Extract the [x, y] coordinate from the center of the cell holding the provided text.  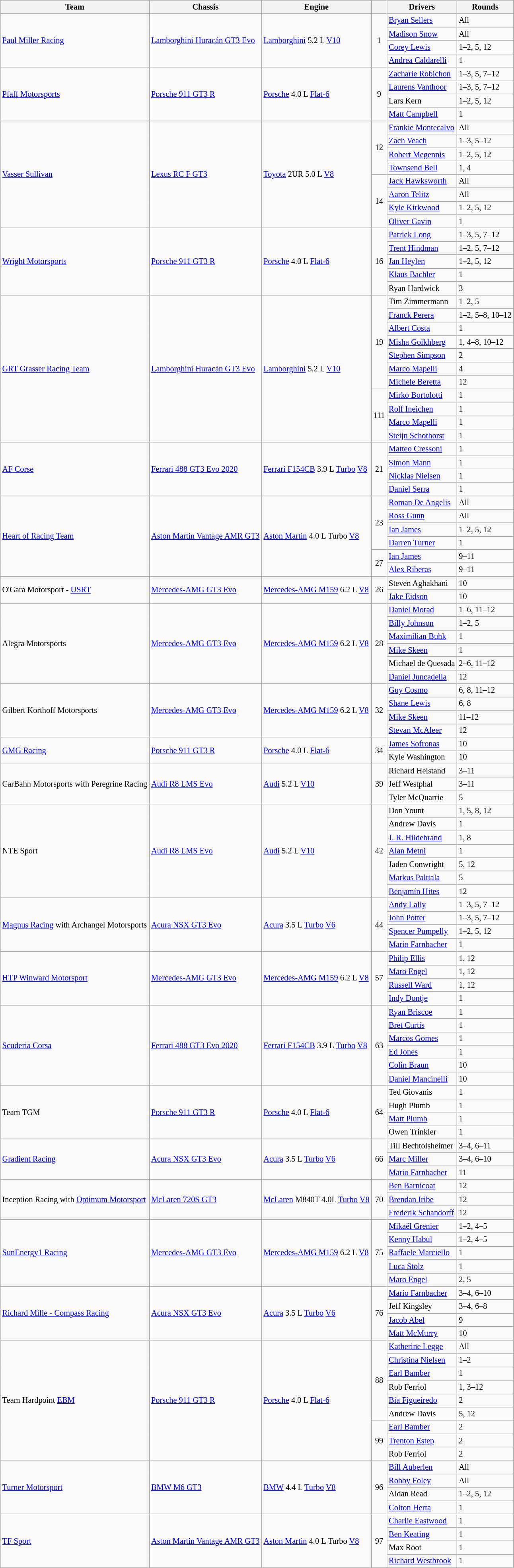
1–2, 5–8, 10–12 [485, 315]
Chassis [205, 7]
Philip Ellis [422, 958]
Zacharie Robichon [422, 74]
66 [380, 1159]
Hugh Plumb [422, 1105]
Jack Hawksworth [422, 181]
11 [485, 1172]
Jeff Westphal [422, 784]
Franck Perera [422, 315]
McLaren M840T 4.0L Turbo V8 [316, 1199]
Team [75, 7]
2, 5 [485, 1280]
Aaron Telitz [422, 195]
76 [380, 1313]
Team Hardpoint EBM [75, 1400]
23 [380, 523]
Richard Westbrook [422, 1561]
Klaus Bachler [422, 275]
Turner Motorsport [75, 1487]
Albert Costa [422, 328]
Patrick Long [422, 234]
Maximilian Buhk [422, 637]
Toyota 2UR 5.0 L V8 [316, 174]
57 [380, 978]
Inception Racing with Optimum Motorsport [75, 1199]
70 [380, 1199]
AF Corse [75, 469]
J. R. Hildebrand [422, 838]
Andy Lally [422, 904]
Daniel Mancinelli [422, 1079]
42 [380, 851]
Stevan McAleer [422, 730]
Kenny Habul [422, 1240]
GRT Grasser Racing Team [75, 369]
34 [380, 750]
Owen Trinkler [422, 1132]
Matt McMurry [422, 1333]
Madison Snow [422, 34]
Alex Riberas [422, 570]
Mirko Bortolotti [422, 395]
Scuderia Corsa [75, 1045]
Ryan Briscoe [422, 1012]
Matt Campbell [422, 114]
Matteo Cressoni [422, 449]
Marc Miller [422, 1159]
Jake Eidson [422, 596]
Robby Foley [422, 1481]
Kyle Kirkwood [422, 208]
96 [380, 1487]
Billy Johnson [422, 623]
Jacob Abel [422, 1320]
Lexus RC F GT3 [205, 174]
Trent Hindman [422, 248]
HTP Winward Motorsport [75, 978]
Paul Miller Racing [75, 41]
BMW 4.4 L Turbo V8 [316, 1487]
Gradient Racing [75, 1159]
Corey Lewis [422, 47]
John Potter [422, 918]
3 [485, 288]
Christina Nielsen [422, 1360]
Jan Heylen [422, 262]
Raffaele Marciello [422, 1253]
Richard Mille - Compass Racing [75, 1313]
63 [380, 1045]
Benjamín Hites [422, 891]
Steijn Schothorst [422, 435]
11–12 [485, 717]
Zach Veach [422, 141]
39 [380, 784]
Rounds [485, 7]
Ben Keating [422, 1534]
Stephen Simpson [422, 355]
Tyler McQuarrie [422, 797]
27 [380, 563]
Bryan Sellers [422, 20]
Aidan Read [422, 1494]
88 [380, 1380]
SunEnergy1 Racing [75, 1253]
Richard Heistand [422, 771]
Michele Beretta [422, 382]
Oliver Gavin [422, 221]
Darren Turner [422, 543]
Bia Figueiredo [422, 1400]
O'Gara Motorsport - USRT [75, 590]
1–6, 11–12 [485, 610]
Bret Curtis [422, 1025]
Roman De Angelis [422, 503]
Colton Herta [422, 1507]
1, 4 [485, 168]
Max Root [422, 1548]
Russell Ward [422, 985]
Andrea Caldarelli [422, 61]
4 [485, 369]
1, 4–8, 10–12 [485, 342]
Bill Auberlen [422, 1467]
Markus Palttala [422, 878]
21 [380, 469]
75 [380, 1253]
14 [380, 201]
Engine [316, 7]
64 [380, 1112]
Ed Jones [422, 1052]
Ross Gunn [422, 516]
1, 8 [485, 838]
Frankie Montecalvo [422, 127]
Jeff Kingsley [422, 1306]
Mikaël Grenier [422, 1226]
Charlie Eastwood [422, 1521]
6, 8, 11–12 [485, 690]
Rolf Ineichen [422, 409]
CarBahn Motorsports with Peregrine Racing [75, 784]
McLaren 720S GT3 [205, 1199]
32 [380, 710]
Drivers [422, 7]
Gilbert Korthoff Motorsports [75, 710]
Spencer Pumpelly [422, 931]
44 [380, 924]
Alan Metni [422, 851]
Daniel Serra [422, 489]
Team TGM [75, 1112]
Trenton Estep [422, 1441]
1, 5, 8, 12 [485, 811]
Jaden Conwright [422, 864]
6, 8 [485, 703]
Brendan Iribe [422, 1199]
Pfaff Motorsports [75, 94]
Ryan Hardwick [422, 288]
Katherine Legge [422, 1347]
1, 3–12 [485, 1387]
Matt Plumb [422, 1119]
99 [380, 1440]
Indy Dontje [422, 998]
Daniel Juncadella [422, 677]
1–3, 5–12 [485, 141]
Townsend Bell [422, 168]
Daniel Morad [422, 610]
Marcos Gomes [422, 1039]
Heart of Racing Team [75, 536]
Shane Lewis [422, 703]
Don Yount [422, 811]
26 [380, 590]
Kyle Washington [422, 757]
16 [380, 261]
Alegra Motorsports [75, 643]
Michael de Quesada [422, 664]
Nicklas Nielsen [422, 476]
Robert Megennis [422, 154]
GMG Racing [75, 750]
Magnus Racing with Archangel Motorsports [75, 924]
2–6, 11–12 [485, 664]
3–4, 6–11 [485, 1146]
1–2 [485, 1360]
Guy Cosmo [422, 690]
BMW M6 GT3 [205, 1487]
3–4, 6–8 [485, 1306]
James Sofronas [422, 744]
Laurens Vanthoor [422, 87]
Wright Motorsports [75, 261]
19 [380, 342]
111 [380, 416]
Till Bechtolsheimer [422, 1146]
Frederik Schandorff [422, 1213]
97 [380, 1541]
Colin Braun [422, 1065]
Lars Kern [422, 101]
Ben Barnicoat [422, 1186]
Simon Mann [422, 463]
NTE Sport [75, 851]
Steven Aghakhani [422, 583]
Luca Stolz [422, 1266]
TF Sport [75, 1541]
Tim Zimmermann [422, 302]
Vasser Sullivan [75, 174]
Misha Goikhberg [422, 342]
28 [380, 643]
1–2, 5, 7–12 [485, 248]
Ted Giovanis [422, 1092]
